Detect which cell encompasses the target text, then output its (X, Y) center coordinate. 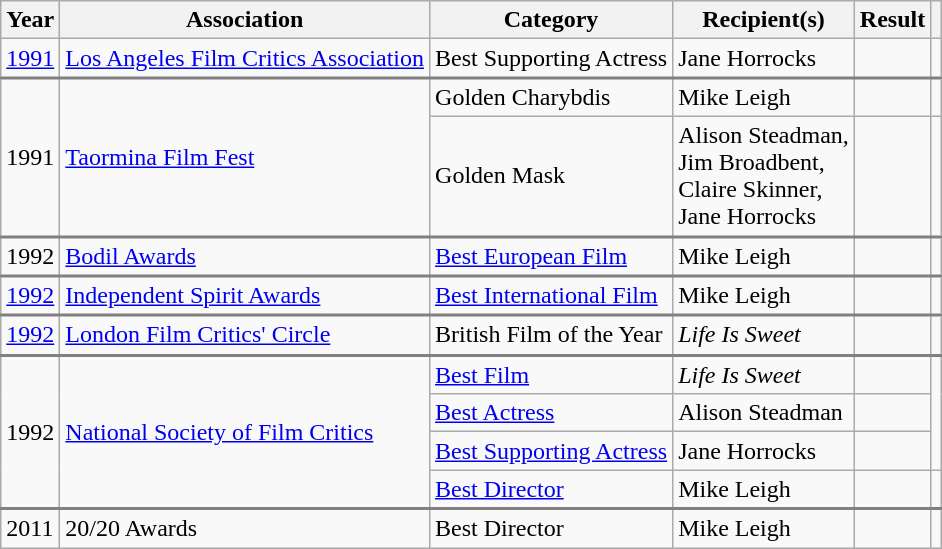
National Society of Film Critics (245, 432)
Taormina Film Fest (245, 158)
Bodil Awards (245, 256)
Best International Film (552, 296)
Independent Spirit Awards (245, 296)
Golden Charybdis (552, 98)
Alison Steadman (764, 413)
British Film of the Year (552, 335)
2011 (30, 528)
Golden Mask (552, 176)
Los Angeles Film Critics Association (245, 58)
Year (30, 20)
20/20 Awards (245, 528)
Best Film (552, 374)
Association (245, 20)
Best European Film (552, 256)
Alison Steadman,Jim Broadbent,Claire Skinner,Jane Horrocks (764, 176)
Result (892, 20)
Recipient(s) (764, 20)
London Film Critics' Circle (245, 335)
Category (552, 20)
Best Actress (552, 413)
